Return [X, Y] of the center of cell containing provided text 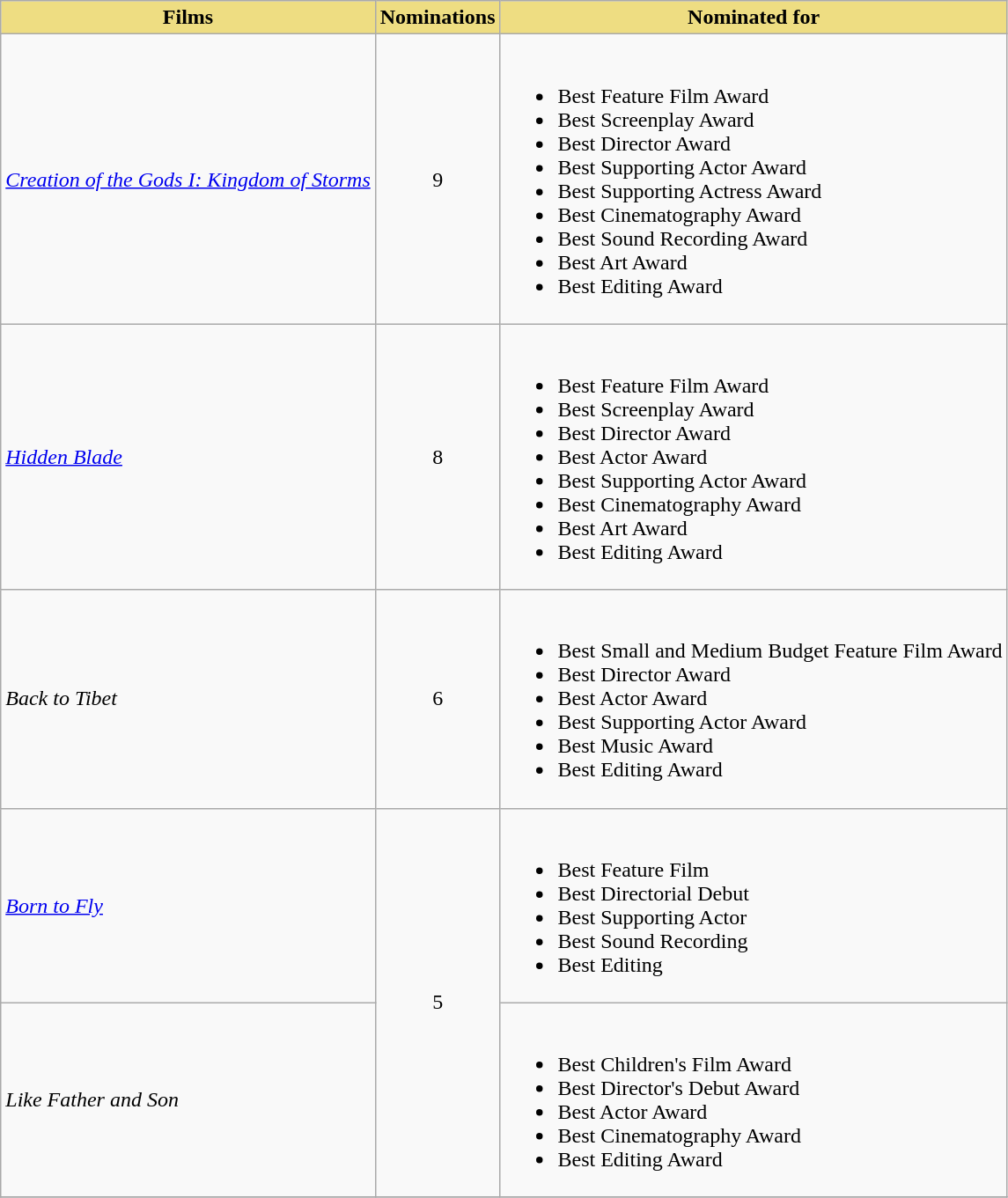
Nominated for [754, 18]
Born to Fly [188, 905]
Hidden Blade [188, 457]
9 [438, 180]
5 [438, 1003]
Creation of the Gods I: Kingdom of Storms [188, 180]
8 [438, 457]
Best Small and Medium Budget Feature Film AwardBest Director AwardBest Actor AwardBest Supporting Actor AwardBest Music AwardBest Editing Award [754, 699]
Films [188, 18]
Best Children's Film AwardBest Director's Debut AwardBest Actor AwardBest Cinematography AwardBest Editing Award [754, 1100]
Best Feature FilmBest Directorial DebutBest Supporting ActorBest Sound RecordingBest Editing [754, 905]
Back to Tibet [188, 699]
6 [438, 699]
Like Father and Son [188, 1100]
Nominations [438, 18]
